Return the (X, Y) coordinate for the center point of the cell that contains the specified text.  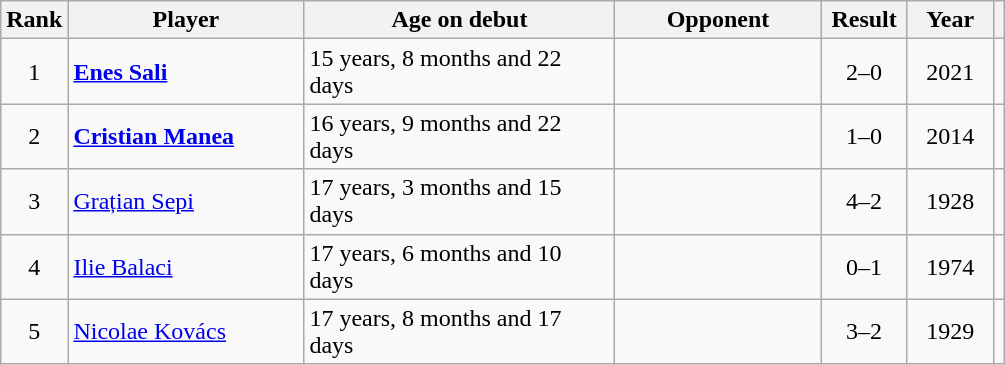
Cristian Manea (186, 136)
17 years, 8 months and 17 days (460, 332)
Nicolae Kovács (186, 332)
17 years, 3 months and 15 days (460, 202)
1928 (950, 202)
17 years, 6 months and 10 days (460, 266)
Result (864, 20)
Age on debut (460, 20)
Year (950, 20)
Grațian Sepi (186, 202)
2021 (950, 72)
1974 (950, 266)
15 years, 8 months and 22 days (460, 72)
2–0 (864, 72)
3–2 (864, 332)
5 (34, 332)
Ilie Balaci (186, 266)
2 (34, 136)
Enes Sali (186, 72)
1–0 (864, 136)
4 (34, 266)
16 years, 9 months and 22 days (460, 136)
Player (186, 20)
3 (34, 202)
1 (34, 72)
0–1 (864, 266)
Rank (34, 20)
4–2 (864, 202)
Opponent (718, 20)
1929 (950, 332)
2014 (950, 136)
